Scan for the cell matching the given text and deliver its [X, Y] coordinate at center. 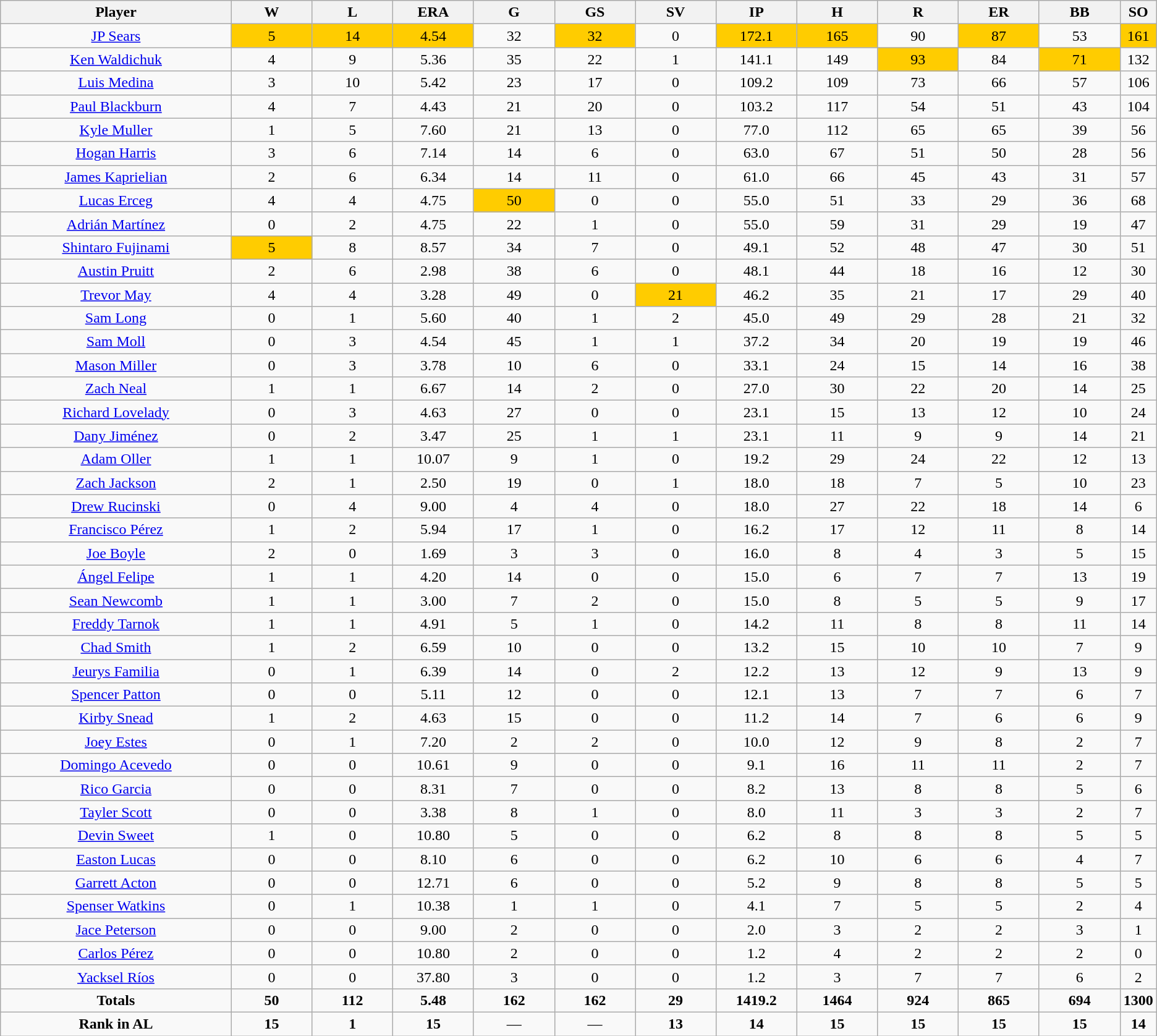
10.07 [434, 459]
106 [1138, 83]
JP Sears [116, 36]
6.39 [434, 671]
Luis Medina [116, 83]
93 [918, 59]
ERA [434, 12]
12.2 [756, 671]
4.91 [434, 624]
4.43 [434, 106]
48.1 [756, 271]
1300 [1138, 1000]
Kyle Muller [116, 130]
924 [918, 1000]
Spenser Watkins [116, 906]
37.80 [434, 977]
68 [1138, 200]
Chad Smith [116, 647]
Zach Neal [116, 389]
16.2 [756, 530]
7.20 [434, 742]
14.2 [756, 624]
7.60 [434, 130]
H [837, 12]
1464 [837, 1000]
10.0 [756, 742]
10.61 [434, 765]
Ken Waldichuk [116, 59]
Francisco Pérez [116, 530]
54 [918, 106]
8.2 [756, 789]
Spencer Patton [116, 695]
5.48 [434, 1000]
12.1 [756, 695]
Richard Lovelady [116, 412]
161 [1138, 36]
11.2 [756, 718]
Player [116, 12]
4.1 [756, 906]
Carlos Pérez [116, 953]
8.10 [434, 859]
33 [918, 200]
39 [1079, 130]
5.94 [434, 530]
3.00 [434, 600]
Sam Moll [116, 342]
73 [918, 83]
Yacksel Ríos [116, 977]
87 [999, 36]
Mason Miller [116, 365]
5.2 [756, 883]
Shintaro Fujinami [116, 247]
Drew Rucinski [116, 506]
Domingo Acevedo [116, 765]
Joe Boyle [116, 553]
4.20 [434, 577]
90 [918, 36]
Paul Blackburn [116, 106]
16.0 [756, 553]
Hogan Harris [116, 153]
1419.2 [756, 1000]
45.0 [756, 318]
12.71 [434, 883]
104 [1138, 106]
Joey Estes [116, 742]
165 [837, 36]
L [352, 12]
3.78 [434, 365]
132 [1138, 59]
Garrett Acton [116, 883]
149 [837, 59]
46.2 [756, 295]
37.2 [756, 342]
Rank in AL [116, 1024]
44 [837, 271]
63.0 [756, 153]
Totals [116, 1000]
Sean Newcomb [116, 600]
W [272, 12]
8.57 [434, 247]
172.1 [756, 36]
5.36 [434, 59]
Trevor May [116, 295]
71 [1079, 59]
GS [595, 12]
SO [1138, 12]
141.1 [756, 59]
Jace Peterson [116, 930]
84 [999, 59]
Austin Pruitt [116, 271]
10.38 [434, 906]
3.28 [434, 295]
5.11 [434, 695]
Rico Garcia [116, 789]
36 [1079, 200]
67 [837, 153]
Lucas Erceg [116, 200]
SV [676, 12]
8.0 [756, 812]
694 [1079, 1000]
Sam Long [116, 318]
33.1 [756, 365]
Freddy Tarnok [116, 624]
109 [837, 83]
52 [837, 247]
46 [1138, 342]
G [514, 12]
Jeurys Familia [116, 671]
77.0 [756, 130]
13.2 [756, 647]
Devin Sweet [116, 836]
5.60 [434, 318]
8.31 [434, 789]
Kirby Snead [116, 718]
109.2 [756, 83]
R [918, 12]
James Kaprielian [116, 177]
Zach Jackson [116, 483]
Adam Oller [116, 459]
2.50 [434, 483]
6.34 [434, 177]
48 [918, 247]
49.1 [756, 247]
865 [999, 1000]
27.0 [756, 389]
Adrián Martínez [116, 224]
BB [1079, 12]
7.14 [434, 153]
1.69 [434, 553]
ER [999, 12]
117 [837, 106]
5.42 [434, 83]
Dany Jiménez [116, 436]
9.1 [756, 765]
IP [756, 12]
2.0 [756, 930]
103.2 [756, 106]
3.38 [434, 812]
Easton Lucas [116, 859]
2.98 [434, 271]
Tayler Scott [116, 812]
6.67 [434, 389]
19.2 [756, 459]
6.59 [434, 647]
61.0 [756, 177]
59 [837, 224]
3.47 [434, 436]
53 [1079, 36]
Ángel Felipe [116, 577]
